Return the [x, y] coordinate for the center point of the cell that contains the specified text.  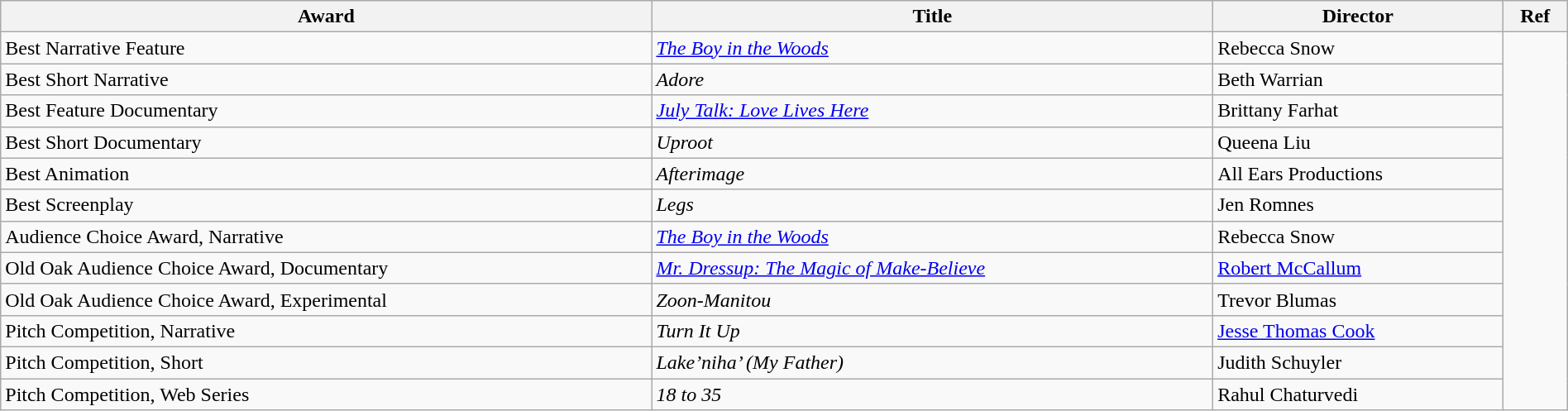
Best Short Narrative [326, 79]
Best Short Documentary [326, 142]
Jen Romnes [1358, 205]
Zoon-Manitou [933, 299]
Turn It Up [933, 331]
Pitch Competition, Narrative [326, 331]
Jesse Thomas Cook [1358, 331]
Judith Schuyler [1358, 362]
Uproot [933, 142]
Beth Warrian [1358, 79]
Lake’niha’ (My Father) [933, 362]
Pitch Competition, Short [326, 362]
Mr. Dressup: The Magic of Make-Believe [933, 268]
Afterimage [933, 174]
Queena Liu [1358, 142]
Old Oak Audience Choice Award, Documentary [326, 268]
Old Oak Audience Choice Award, Experimental [326, 299]
Robert McCallum [1358, 268]
Trevor Blumas [1358, 299]
Title [933, 17]
Best Narrative Feature [326, 48]
Rahul Chaturvedi [1358, 394]
Legs [933, 205]
Adore [933, 79]
Best Screenplay [326, 205]
July Talk: Love Lives Here [933, 111]
Best Animation [326, 174]
Award [326, 17]
Audience Choice Award, Narrative [326, 237]
All Ears Productions [1358, 174]
Pitch Competition, Web Series [326, 394]
Best Feature Documentary [326, 111]
Brittany Farhat [1358, 111]
Ref [1535, 17]
18 to 35 [933, 394]
Director [1358, 17]
